Determine the [X, Y] coordinate at the center of the cell enclosing the given text.  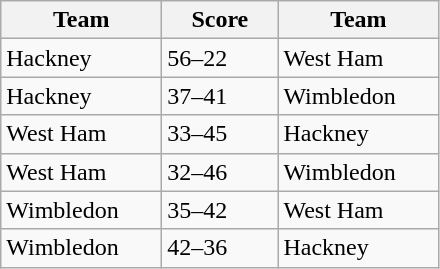
32–46 [220, 172]
35–42 [220, 210]
56–22 [220, 58]
33–45 [220, 134]
Score [220, 20]
37–41 [220, 96]
42–36 [220, 248]
